For the text-containing cell, return its midpoint in (X, Y) coordinate format. 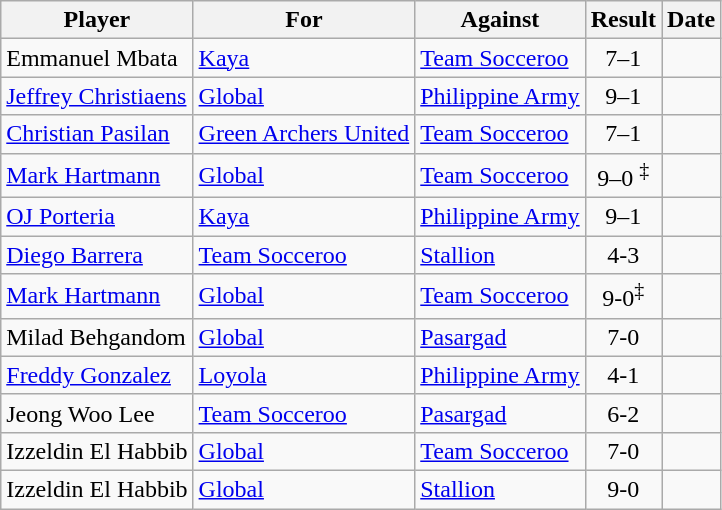
Christian Pasilan (97, 134)
Emmanuel Mbata (97, 58)
Date (692, 20)
Diego Barrera (97, 255)
Jeong Woo Lee (97, 413)
4-3 (623, 255)
Player (97, 20)
9-0‡ (623, 296)
Milad Behgandom (97, 337)
Loyola (304, 375)
OJ Porteria (97, 217)
Jeffrey Christiaens (97, 96)
9-0 (623, 489)
Freddy Gonzalez (97, 375)
6-2 (623, 413)
9–0 ‡ (623, 176)
Green Archers United (304, 134)
4-1 (623, 375)
Result (623, 20)
For (304, 20)
Against (500, 20)
